Provide the (X, Y) coordinate of the cell's center where the given text is located.  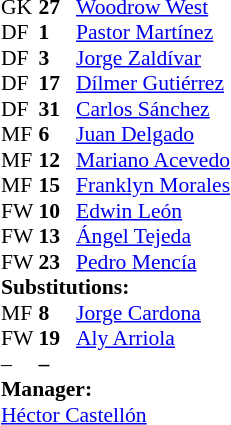
6 (57, 135)
Juan Delgado (153, 135)
Substitutions: (116, 287)
Pedro Mencía (153, 262)
Dílmer Gutiérrez (153, 83)
12 (57, 160)
Manager: (116, 389)
Aly Arriola (153, 339)
Franklyn Morales (153, 185)
Mariano Acevedo (153, 160)
31 (57, 109)
Pastor Martínez (153, 33)
8 (57, 313)
Carlos Sánchez (153, 109)
Jorge Zaldívar (153, 58)
23 (57, 262)
19 (57, 339)
Jorge Cardona (153, 313)
10 (57, 211)
13 (57, 237)
Ángel Tejeda (153, 237)
1 (57, 33)
17 (57, 83)
15 (57, 185)
Edwin León (153, 211)
3 (57, 58)
